Return [X, Y] of the center of cell containing provided text 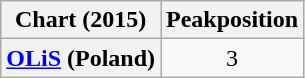
Peakposition [232, 20]
OLiS (Poland) [81, 58]
3 [232, 58]
Chart (2015) [81, 20]
